Search for the cell housing the specified text and yield its [x, y] center coordinate. 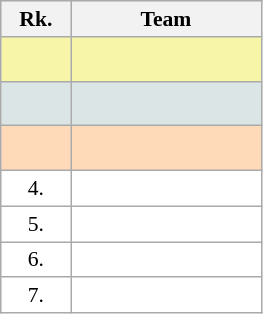
Rk. [36, 19]
7. [36, 296]
4. [36, 189]
Team [166, 19]
6. [36, 260]
5. [36, 224]
